Return the (x, y) coordinate for the center point of the cell that contains the specified text.  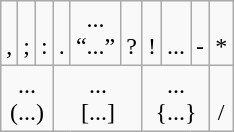
... (176, 34)
... [...] (98, 98)
... (...) (28, 98)
... {...} (176, 98)
! (152, 34)
, (10, 34)
. (62, 34)
* (222, 34)
/ (222, 98)
- (200, 34)
: (45, 34)
; (27, 34)
? (132, 34)
... “...” (95, 34)
